From the cell containing the given text, extract its center point as (x, y) coordinate. 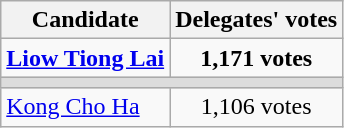
Kong Cho Ha (86, 107)
Liow Tiong Lai (86, 58)
Candidate (86, 20)
Delegates' votes (256, 20)
1,171 votes (256, 58)
1,106 votes (256, 107)
